Find where the given text appears and provide that cell's center as [X, Y] coordinate. 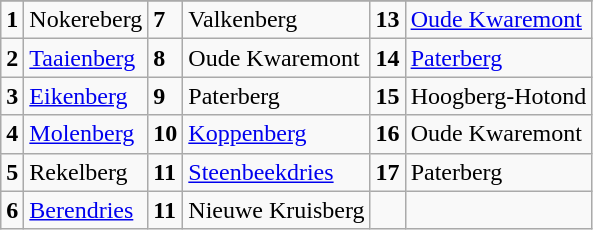
3 [12, 96]
Nieuwe Kruisberg [276, 210]
Molenberg [86, 134]
Valkenberg [276, 20]
Eikenberg [86, 96]
6 [12, 210]
16 [388, 134]
Nokereberg [86, 20]
15 [388, 96]
4 [12, 134]
Steenbeekdries [276, 172]
2 [12, 58]
1 [12, 20]
8 [166, 58]
17 [388, 172]
7 [166, 20]
13 [388, 20]
14 [388, 58]
10 [166, 134]
9 [166, 96]
Rekelberg [86, 172]
Taaienberg [86, 58]
Berendries [86, 210]
Koppenberg [276, 134]
5 [12, 172]
Hoogberg-Hotond [498, 96]
